Locate the cell with the specified text and output its (X, Y) center coordinate. 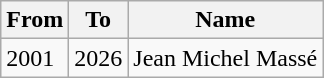
Name (226, 20)
Jean Michel Massé (226, 58)
2001 (35, 58)
2026 (98, 58)
To (98, 20)
From (35, 20)
